Identify which cell holds the provided text, then report its [x, y] central coordinate. 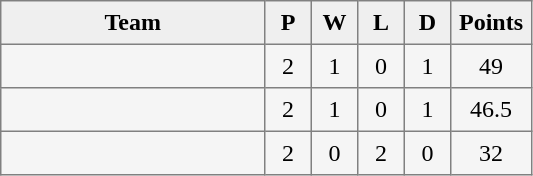
49 [492, 66]
L [381, 23]
Points [492, 23]
32 [492, 153]
D [427, 23]
P [288, 23]
Team [133, 23]
46.5 [492, 110]
W [334, 23]
